Find where the given text appears and provide that cell's center as [x, y] coordinate. 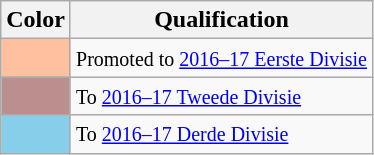
To 2016–17 Tweede Divisie [221, 96]
To 2016–17 Derde Divisie [221, 134]
Promoted to 2016–17 Eerste Divisie [221, 58]
Color [36, 20]
Qualification [221, 20]
